Provide the (x, y) coordinate of the cell's center where the given text is located.  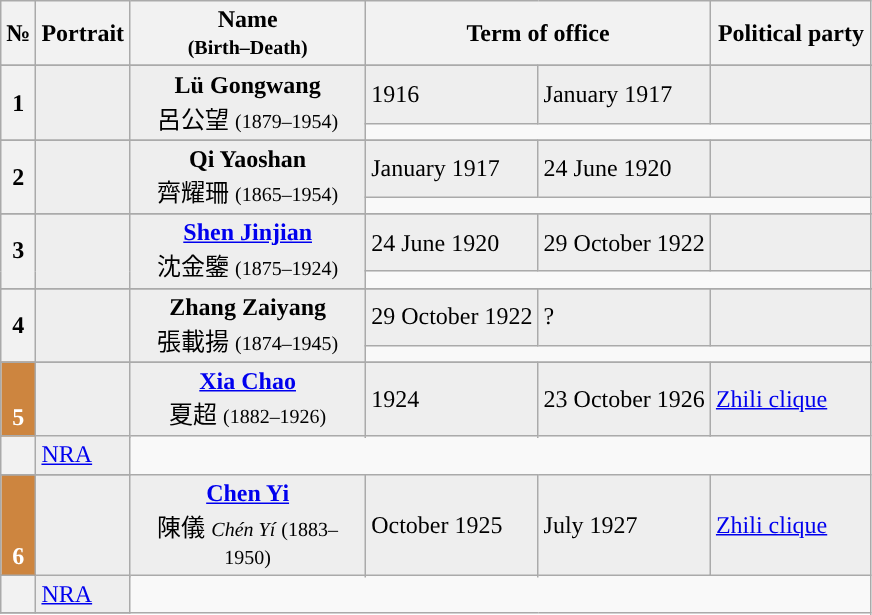
1916 (452, 94)
Political party (790, 34)
October 1925 (452, 524)
Zhang Zaiyang張載揚 (1874–1945) (248, 325)
Chen Yi陳儀 Chén Yí (1883–1950) (248, 524)
№ (18, 34)
2 (18, 177)
3 (18, 251)
? (624, 316)
Xia Chao夏超 (1882–1926) (248, 399)
1 (18, 103)
Term of office (538, 34)
5 (18, 399)
Shen Jinjian沈金鑒 (1875–1924) (248, 251)
Portrait (83, 34)
1924 (452, 399)
July 1927 (624, 524)
4 (18, 325)
Name(Birth–Death) (248, 34)
Qi Yaoshan齊耀珊 (1865–1954) (248, 177)
23 October 1926 (624, 399)
Lü Gongwang呂公望 (1879–1954) (248, 103)
6 (18, 524)
